Provide the (X, Y) coordinate of the cell's center where the given text is located.  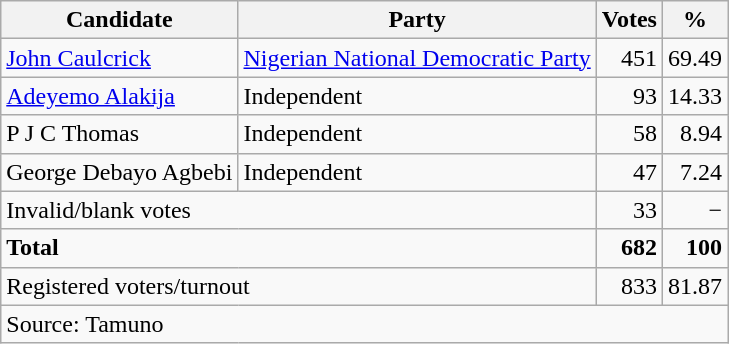
7.24 (694, 172)
93 (629, 96)
58 (629, 134)
Total (299, 248)
14.33 (694, 96)
81.87 (694, 286)
% (694, 20)
Registered voters/turnout (299, 286)
Adeyemo Alakija (120, 96)
P J C Thomas (120, 134)
833 (629, 286)
100 (694, 248)
69.49 (694, 58)
George Debayo Agbebi (120, 172)
8.94 (694, 134)
Source: Tamuno (364, 324)
Candidate (120, 20)
Nigerian National Democratic Party (417, 58)
John Caulcrick (120, 58)
451 (629, 58)
33 (629, 210)
− (694, 210)
Invalid/blank votes (299, 210)
47 (629, 172)
682 (629, 248)
Party (417, 20)
Votes (629, 20)
